For the text-containing cell, return its midpoint in (x, y) coordinate format. 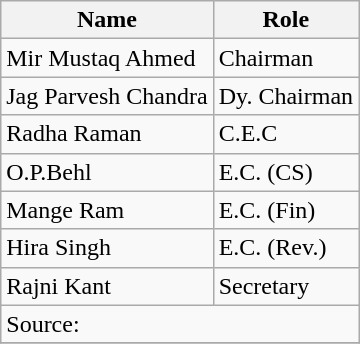
E.C. (Rev.) (286, 248)
E.C. (CS) (286, 172)
Source: (180, 324)
C.E.C (286, 134)
Secretary (286, 286)
Name (107, 20)
Mange Ram (107, 210)
Dy. Chairman (286, 96)
Jag Parvesh Chandra (107, 96)
Chairman (286, 58)
Rajni Kant (107, 286)
Role (286, 20)
E.C. (Fin) (286, 210)
Hira Singh (107, 248)
O.P.Behl (107, 172)
Radha Raman (107, 134)
Mir Mustaq Ahmed (107, 58)
